Capture the cell that displays the provided text and extract its (x, y) central coordinate. 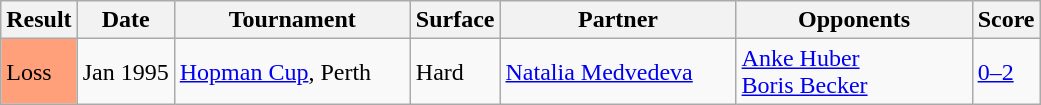
Date (126, 20)
Hopman Cup, Perth (292, 72)
Partner (618, 20)
Natalia Medvedeva (618, 72)
Jan 1995 (126, 72)
Anke Huber Boris Becker (854, 72)
Surface (455, 20)
Opponents (854, 20)
Tournament (292, 20)
0–2 (1006, 72)
Score (1006, 20)
Hard (455, 72)
Result (39, 20)
Loss (39, 72)
